Output the [x, y] coordinate of the center of the cell containing the given text.  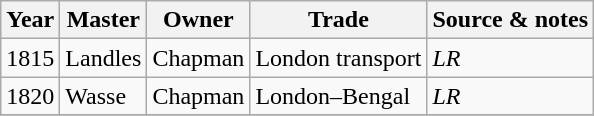
London–Bengal [338, 96]
Owner [198, 20]
1815 [30, 58]
London transport [338, 58]
1820 [30, 96]
Trade [338, 20]
Year [30, 20]
Wasse [104, 96]
Master [104, 20]
Source & notes [510, 20]
Landles [104, 58]
